Locate the cell with the specified text and output its [x, y] center coordinate. 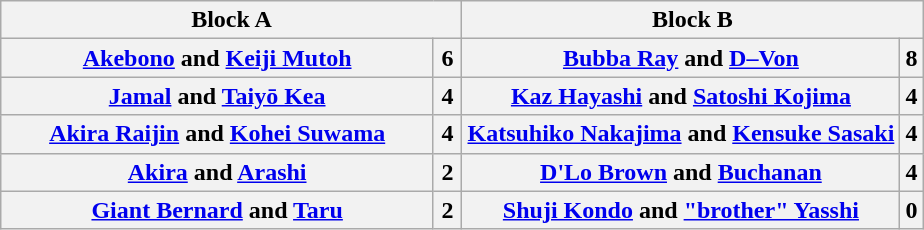
D'Lo Brown and Buchanan [681, 172]
Jamal and Taiyō Kea [217, 96]
Block B [692, 20]
Akebono and Keiji Mutoh [217, 58]
6 [448, 58]
Kaz Hayashi and Satoshi Kojima [681, 96]
Katsuhiko Nakajima and Kensuke Sasaki [681, 134]
Giant Bernard and Taru [217, 210]
Akira Raijin and Kohei Suwama [217, 134]
0 [912, 210]
Bubba Ray and D–Von [681, 58]
Akira and Arashi [217, 172]
8 [912, 58]
Block A [232, 20]
Shuji Kondo and "brother" Yasshi [681, 210]
